Scan for the cell matching the given text and deliver its (x, y) coordinate at center. 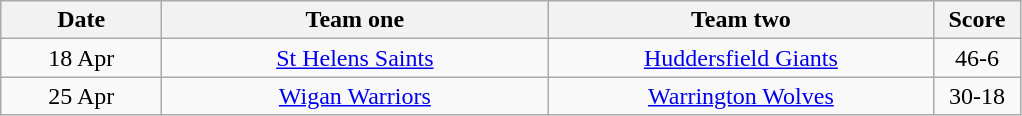
18 Apr (82, 58)
Huddersfield Giants (741, 58)
Team two (741, 20)
30-18 (977, 96)
Team one (355, 20)
St Helens Saints (355, 58)
46-6 (977, 58)
Wigan Warriors (355, 96)
Date (82, 20)
Score (977, 20)
25 Apr (82, 96)
Warrington Wolves (741, 96)
